Pinpoint the cell where the given text exists, returning its (x, y) midpoint coordinate. 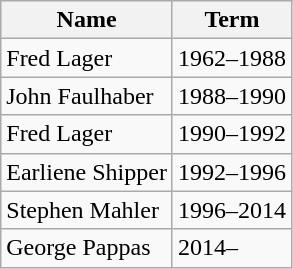
1992–1996 (232, 172)
1996–2014 (232, 210)
1988–1990 (232, 96)
Term (232, 20)
Name (87, 20)
1990–1992 (232, 134)
2014– (232, 248)
George Pappas (87, 248)
Earliene Shipper (87, 172)
1962–1988 (232, 58)
John Faulhaber (87, 96)
Stephen Mahler (87, 210)
